Scan for the cell matching the given text and deliver its (X, Y) coordinate at center. 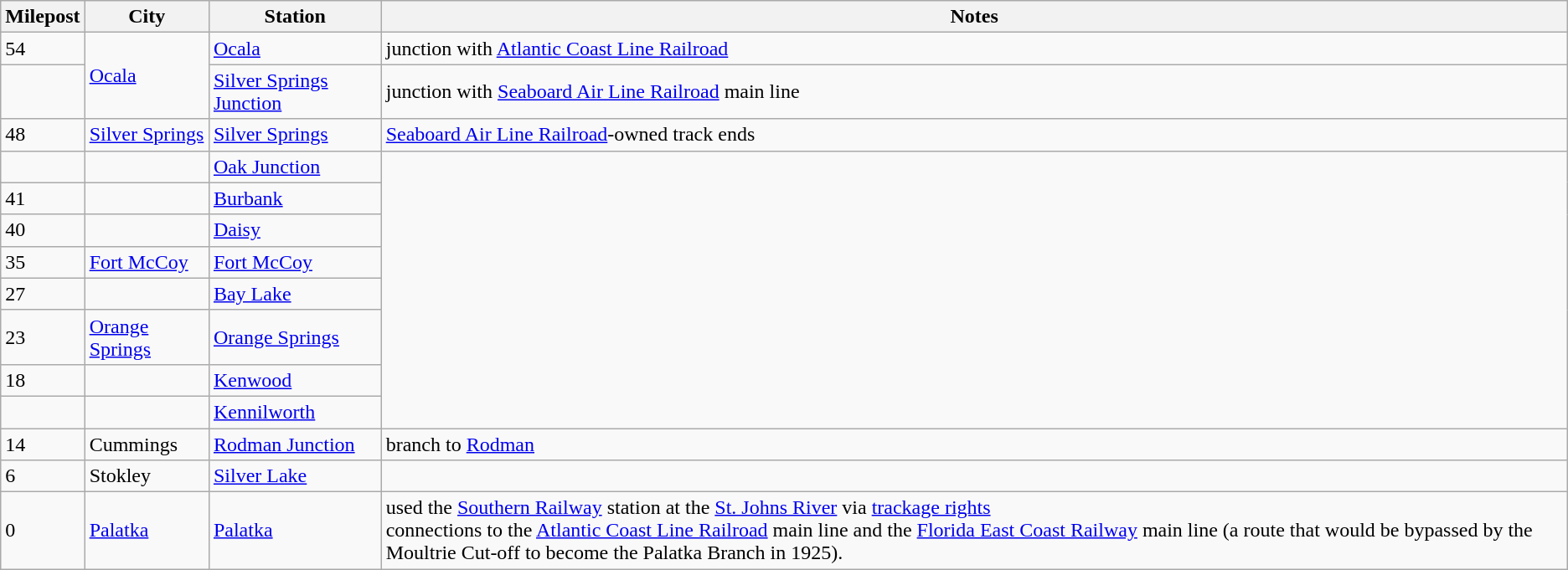
Rodman Junction (295, 444)
14 (43, 444)
0 (43, 531)
35 (43, 262)
junction with Seaboard Air Line Railroad main line (974, 92)
branch to Rodman (974, 444)
Kennilworth (295, 412)
Silver Lake (295, 476)
27 (43, 294)
City (147, 17)
Oak Junction (295, 167)
Seaboard Air Line Railroad-owned track ends (974, 135)
41 (43, 198)
18 (43, 380)
Silver Springs Junction (295, 92)
Milepost (43, 17)
54 (43, 49)
Cummings (147, 444)
junction with Atlantic Coast Line Railroad (974, 49)
48 (43, 135)
Station (295, 17)
23 (43, 336)
40 (43, 230)
Kenwood (295, 380)
Daisy (295, 230)
6 (43, 476)
Burbank (295, 198)
Bay Lake (295, 294)
Notes (974, 17)
Stokley (147, 476)
